Return (x, y) of the center of cell containing provided text 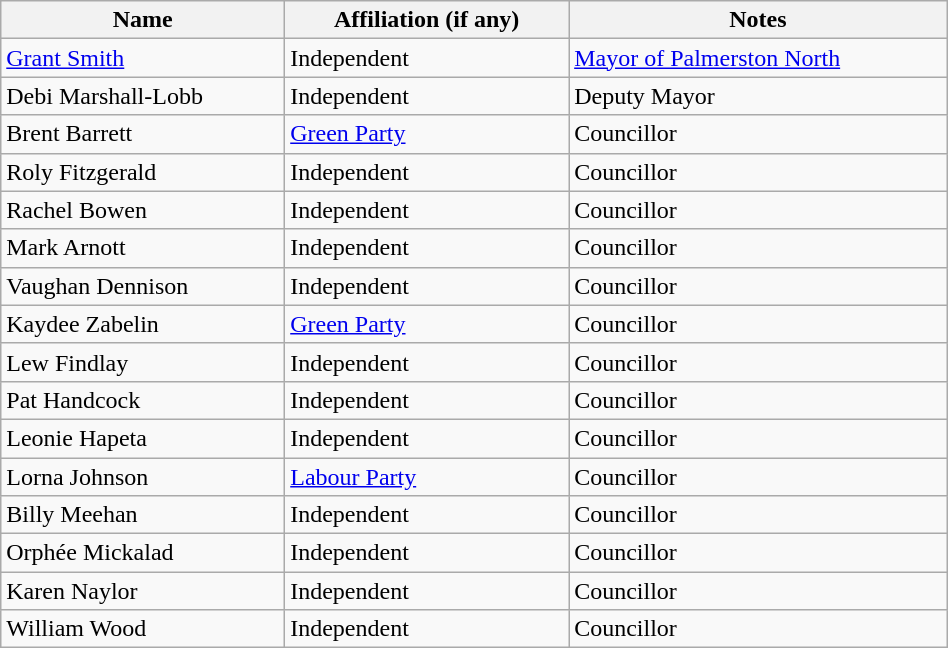
Lew Findlay (143, 362)
Brent Barrett (143, 134)
Vaughan Dennison (143, 286)
Grant Smith (143, 58)
Deputy Mayor (758, 96)
Kaydee Zabelin (143, 324)
Name (143, 20)
Debi Marshall-Lobb (143, 96)
Billy Meehan (143, 515)
Lorna Johnson (143, 477)
Affiliation (if any) (427, 20)
Roly Fitzgerald (143, 172)
Mark Arnott (143, 248)
William Wood (143, 629)
Karen Naylor (143, 591)
Rachel Bowen (143, 210)
Leonie Hapeta (143, 438)
Notes (758, 20)
Labour Party (427, 477)
Pat Handcock (143, 400)
Mayor of Palmerston North (758, 58)
Orphée Mickalad (143, 553)
